Pinpoint the cell where the given text exists, returning its (x, y) midpoint coordinate. 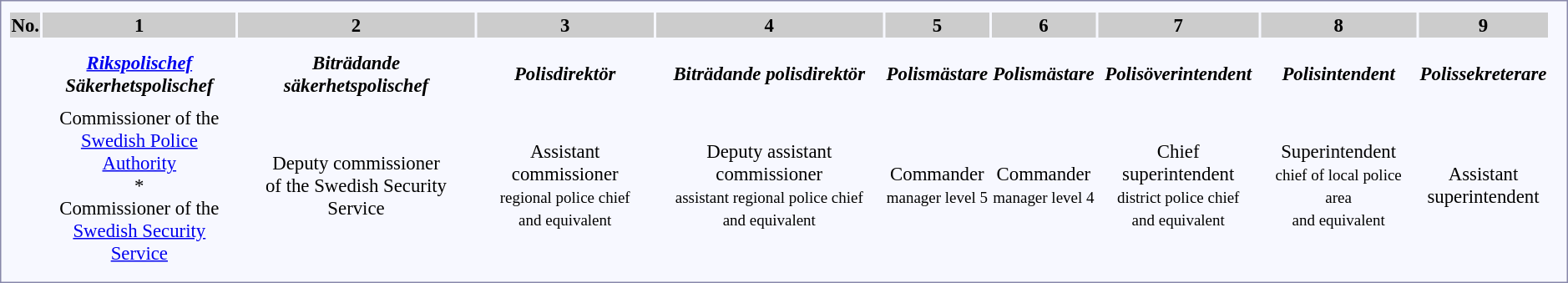
Commissioner of the Swedish Police Authority*Commissioner of the Swedish Security Service (140, 185)
Commander manager level 4 (1044, 185)
Deputy commissioner of the Swedish Security Service (356, 185)
Chief superintendentdistrict police chief and equivalent (1178, 185)
Superintendentchief of local police area and equivalent (1338, 185)
Polissekreterare (1483, 73)
No. (25, 25)
Polisintendent (1338, 73)
Biträdande polisdirektör (769, 73)
7 (1178, 25)
Polisöverintendent (1178, 73)
Biträdande säkerhetspolischef (356, 73)
6 (1044, 25)
4 (769, 25)
1 (140, 25)
Deputy assistant commissioner assistant regional police chief and equivalent (769, 185)
9 (1483, 25)
Assistant superintendent (1483, 185)
8 (1338, 25)
RikspolischefSäkerhetspolischef (140, 73)
Assistant commissioner regional police chiefand equivalent (565, 185)
Polisdirektör (565, 73)
5 (937, 25)
2 (356, 25)
Commander manager level 5 (937, 185)
3 (565, 25)
